Capture the cell that displays the provided text and extract its (x, y) central coordinate. 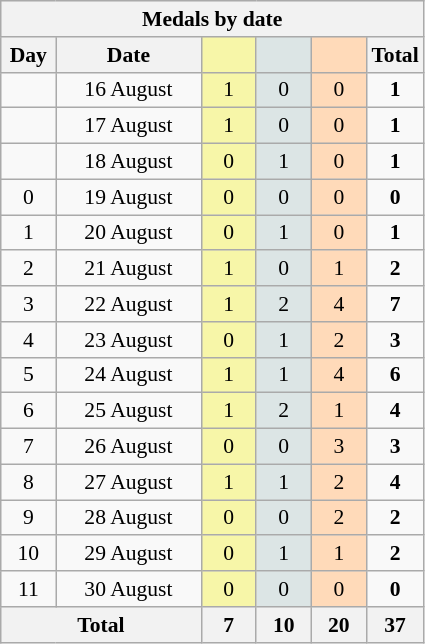
20 (338, 625)
24 August (128, 375)
19 August (128, 197)
37 (394, 625)
25 August (128, 411)
29 August (128, 554)
9 (28, 518)
21 August (128, 269)
30 August (128, 589)
5 (28, 375)
11 (28, 589)
20 August (128, 233)
Day (28, 55)
28 August (128, 518)
Medals by date (212, 19)
17 August (128, 126)
27 August (128, 482)
22 August (128, 304)
8 (28, 482)
26 August (128, 447)
16 August (128, 90)
18 August (128, 162)
23 August (128, 340)
Date (128, 55)
